Capture the cell that displays the provided text and extract its (X, Y) central coordinate. 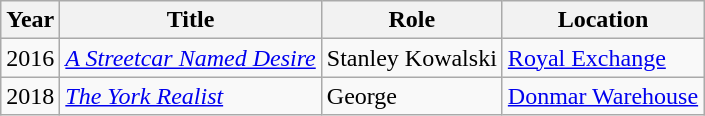
George (412, 96)
Location (602, 20)
Donmar Warehouse (602, 96)
Year (30, 20)
Title (190, 20)
2016 (30, 58)
A Streetcar Named Desire (190, 58)
Royal Exchange (602, 58)
The York Realist (190, 96)
Stanley Kowalski (412, 58)
2018 (30, 96)
Role (412, 20)
